Locate the cell with the specified text and output its (x, y) center coordinate. 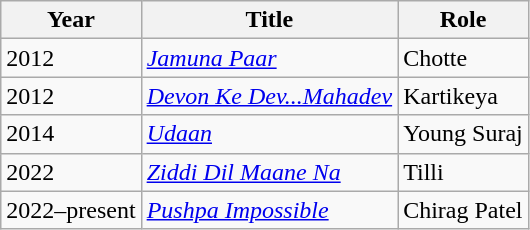
Young Suraj (464, 134)
Chirag Patel (464, 210)
Tilli (464, 172)
Role (464, 20)
Year (71, 20)
2014 (71, 134)
Pushpa Impossible (270, 210)
Devon Ke Dev...Mahadev (270, 96)
2022–present (71, 210)
Kartikeya (464, 96)
Ziddi Dil Maane Na (270, 172)
Title (270, 20)
2022 (71, 172)
Udaan (270, 134)
Jamuna Paar (270, 58)
Chotte (464, 58)
